For the text-containing cell, return its midpoint in (X, Y) coordinate format. 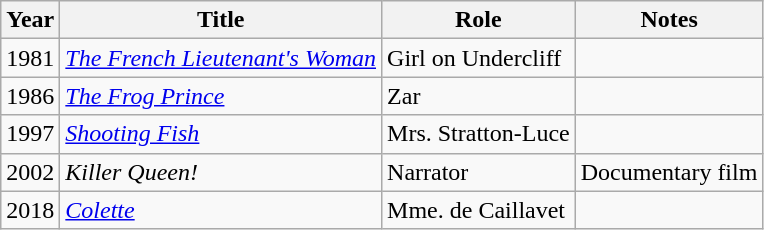
The French Lieutenant's Woman (221, 58)
Notes (669, 20)
Role (479, 20)
The Frog Prince (221, 96)
1986 (30, 96)
1997 (30, 134)
Mrs. Stratton-Luce (479, 134)
Narrator (479, 172)
Colette (221, 210)
1981 (30, 58)
2002 (30, 172)
Zar (479, 96)
Documentary film (669, 172)
2018 (30, 210)
Killer Queen! (221, 172)
Girl on Undercliff (479, 58)
Shooting Fish (221, 134)
Mme. de Caillavet (479, 210)
Year (30, 20)
Title (221, 20)
